Pinpoint the cell where the given text exists, returning its (x, y) midpoint coordinate. 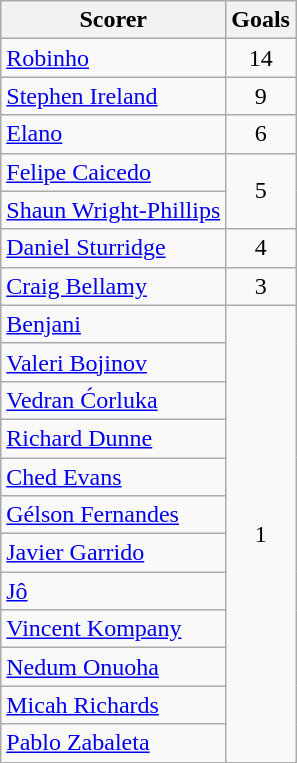
Nedum Onuoha (114, 667)
Javier Garrido (114, 553)
Elano (114, 134)
Pablo Zabaleta (114, 743)
14 (261, 58)
Jô (114, 591)
Scorer (114, 20)
Felipe Caicedo (114, 172)
Richard Dunne (114, 438)
Benjani (114, 324)
Vedran Ćorluka (114, 400)
9 (261, 96)
Gélson Fernandes (114, 515)
Micah Richards (114, 705)
Vincent Kompany (114, 629)
Stephen Ireland (114, 96)
Ched Evans (114, 477)
Shaun Wright-Phillips (114, 210)
Craig Bellamy (114, 286)
6 (261, 134)
3 (261, 286)
5 (261, 191)
Daniel Sturridge (114, 248)
4 (261, 248)
Robinho (114, 58)
Valeri Bojinov (114, 362)
1 (261, 534)
Goals (261, 20)
